Locate the cell with the specified text and output its [x, y] center coordinate. 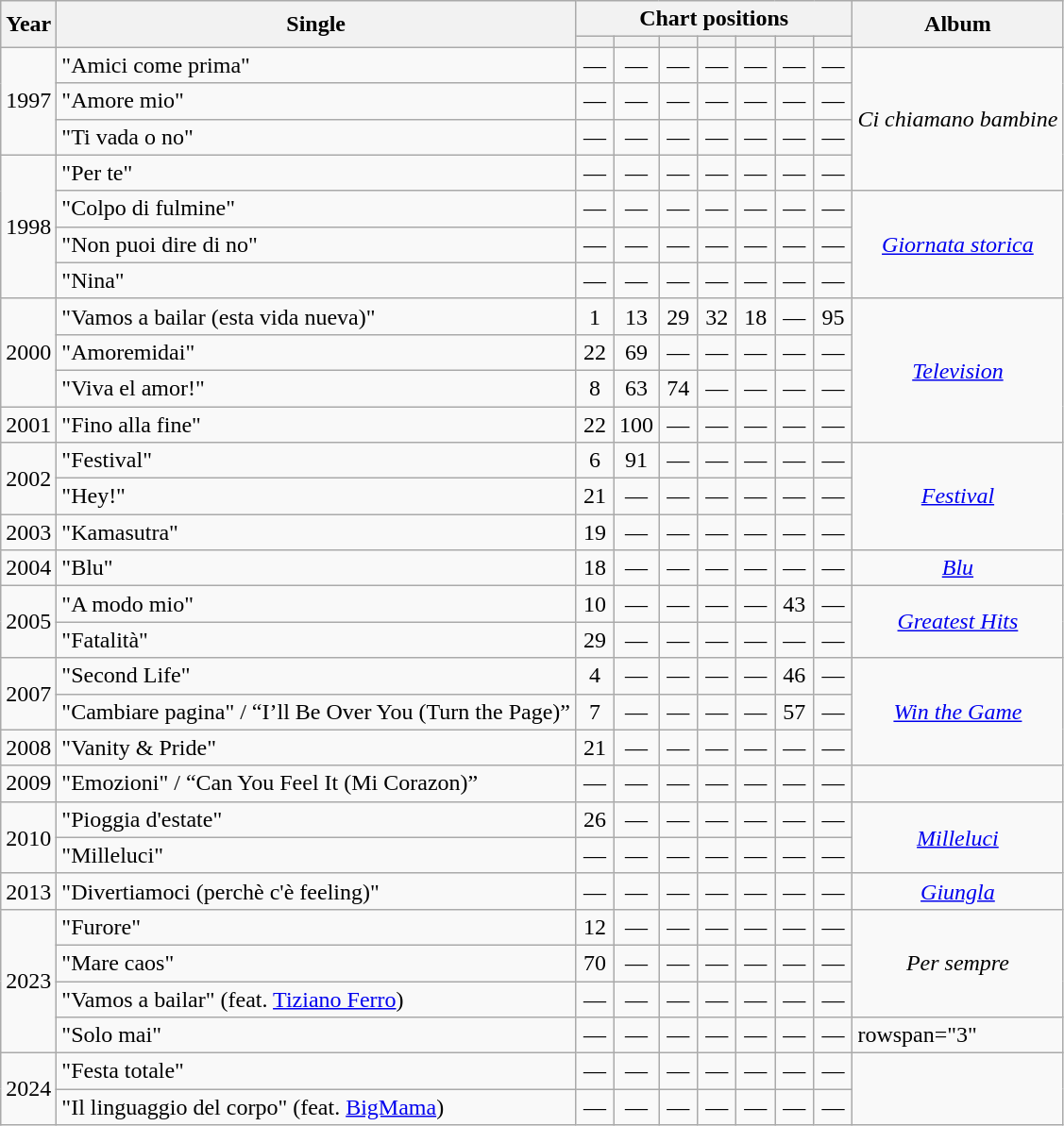
"Second Life" [316, 676]
Greatest Hits [957, 622]
"Fino alla fine" [316, 424]
Year [28, 25]
2013 [28, 891]
"Per te" [316, 173]
2004 [28, 568]
46 [795, 676]
2024 [28, 1089]
Giungla [957, 891]
"Emozioni" / “Can You Feel It (Mi Corazon)” [316, 783]
Television [957, 370]
74 [678, 388]
"Ti vada o no" [316, 137]
rowspan="3" [957, 1035]
1998 [28, 227]
Blu [957, 568]
Single [316, 25]
43 [795, 604]
2009 [28, 783]
8 [595, 388]
"Viva el amor!" [316, 388]
10 [595, 604]
69 [636, 352]
4 [595, 676]
6 [595, 461]
"Vanity & Pride" [316, 748]
26 [595, 819]
Milleluci [957, 837]
Ci chiamano bambine [957, 119]
"Cambiare pagina" / “I’ll Be Over You (Turn the Page)” [316, 712]
"Solo mai" [316, 1035]
"Blu" [316, 568]
"Divertiamoci (perchè c'è feeling)" [316, 891]
"Mare caos" [316, 963]
Per sempre [957, 963]
"Festival" [316, 461]
2007 [28, 694]
2001 [28, 424]
2002 [28, 479]
"Amoremidai" [316, 352]
2000 [28, 352]
2008 [28, 748]
"Vamos a bailar" (feat. Tiziano Ferro) [316, 1000]
95 [833, 316]
"Fatalità" [316, 640]
2005 [28, 622]
"Pioggia d'estate" [316, 819]
1 [595, 316]
Giornata storica [957, 244]
12 [595, 927]
19 [595, 532]
2003 [28, 532]
63 [636, 388]
"Milleluci" [316, 855]
Festival [957, 496]
"Nina" [316, 280]
"Furore" [316, 927]
70 [595, 963]
13 [636, 316]
"Amici come prima" [316, 65]
"Il linguaggio del corpo" (feat. BigMama) [316, 1107]
"Kamasutra" [316, 532]
"Hey!" [316, 496]
Album [957, 25]
32 [718, 316]
100 [636, 424]
1997 [28, 101]
"Festa totale" [316, 1071]
91 [636, 461]
"Vamos a bailar (esta vida nueva)" [316, 316]
Win the Game [957, 712]
7 [595, 712]
57 [795, 712]
"Non puoi dire di no" [316, 244]
Chart positions [714, 19]
"Amore mio" [316, 101]
2023 [28, 981]
"Colpo di fulmine" [316, 209]
2010 [28, 837]
"A modo mio" [316, 604]
